Scan for the cell matching the given text and deliver its [x, y] coordinate at center. 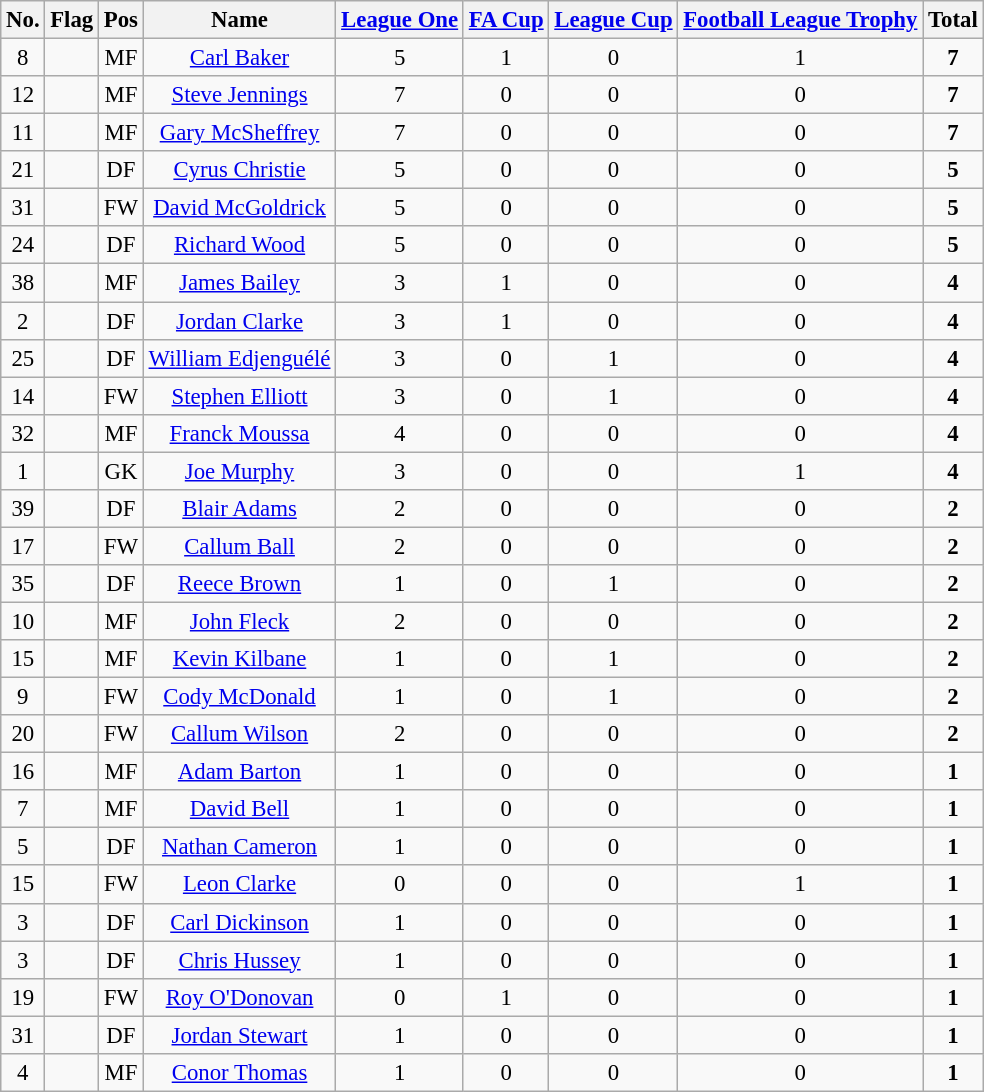
19 [23, 997]
21 [23, 170]
32 [23, 433]
David McGoldrick [240, 208]
John Fleck [240, 621]
GK [122, 471]
Nathan Cameron [240, 847]
James Bailey [240, 283]
Carl Dickinson [240, 922]
Pos [122, 20]
League One [400, 20]
39 [23, 509]
Blair Adams [240, 509]
35 [23, 584]
24 [23, 245]
8 [23, 58]
Richard Wood [240, 245]
Stephen Elliott [240, 396]
9 [23, 697]
Football League Trophy [800, 20]
Jordan Stewart [240, 1035]
Carl Baker [240, 58]
Callum Ball [240, 546]
38 [23, 283]
17 [23, 546]
Reece Brown [240, 584]
Steve Jennings [240, 95]
Joe Murphy [240, 471]
David Bell [240, 809]
Roy O'Donovan [240, 997]
Cody McDonald [240, 697]
Total [953, 20]
11 [23, 133]
Jordan Clarke [240, 321]
Franck Moussa [240, 433]
Chris Hussey [240, 960]
Conor Thomas [240, 1073]
Kevin Kilbane [240, 659]
League Cup [614, 20]
Leon Clarke [240, 885]
FA Cup [506, 20]
Adam Barton [240, 772]
William Edjenguélé [240, 358]
25 [23, 358]
14 [23, 396]
16 [23, 772]
Name [240, 20]
Callum Wilson [240, 734]
No. [23, 20]
10 [23, 621]
Flag [72, 20]
Gary McSheffrey [240, 133]
12 [23, 95]
20 [23, 734]
Cyrus Christie [240, 170]
